Find where the given text appears and provide that cell's center as (x, y) coordinate. 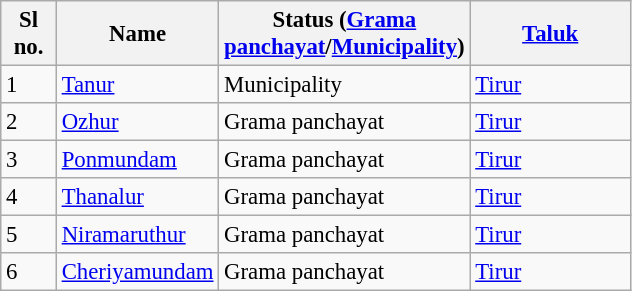
Ponmundam (137, 160)
5 (29, 235)
2 (29, 122)
4 (29, 197)
Municipality (344, 85)
Ozhur (137, 122)
Name (137, 34)
Status (Grama panchayat/Municipality) (344, 34)
Taluk (550, 34)
Thanalur (137, 197)
3 (29, 160)
Niramaruthur (137, 235)
Sl no. (29, 34)
Tanur (137, 85)
1 (29, 85)
